Scan for the cell matching the given text and deliver its (X, Y) coordinate at center. 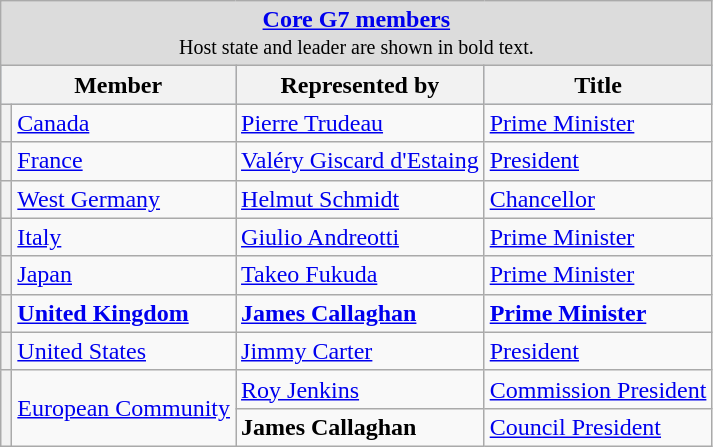
Helmut Schmidt (360, 199)
Chancellor (598, 199)
Roy Jenkins (360, 389)
Giulio Andreotti (360, 237)
Member (118, 85)
Commission President (598, 389)
Core G7 membersHost state and leader are shown in bold text. (356, 34)
Japan (124, 275)
United Kingdom (124, 313)
United States (124, 351)
Pierre Trudeau (360, 123)
Jimmy Carter (360, 351)
Canada (124, 123)
Council President (598, 427)
Italy (124, 237)
West Germany (124, 199)
Valéry Giscard d'Estaing (360, 161)
Represented by (360, 85)
Takeo Fukuda (360, 275)
Title (598, 85)
France (124, 161)
European Community (124, 408)
